Extract the [x, y] coordinate from the center of the cell holding the provided text.  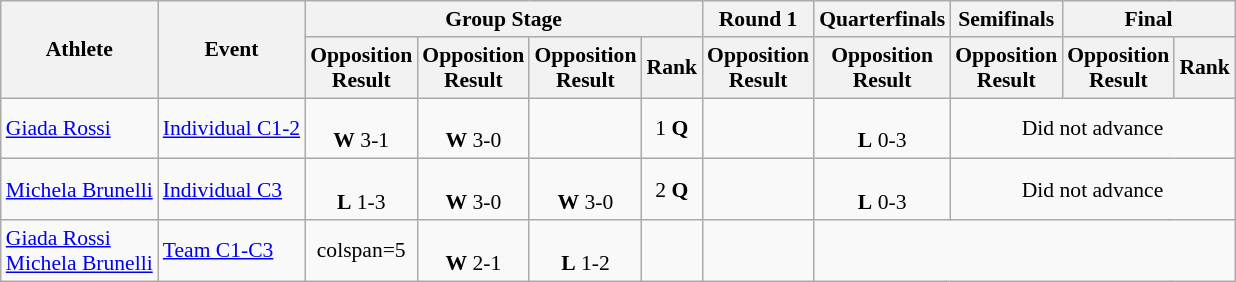
W 2-1 [473, 250]
Semifinals [1006, 19]
2 Q [672, 190]
Round 1 [758, 19]
colspan=5 [361, 250]
1 Q [672, 128]
L 1-3 [361, 190]
Team C1-C3 [232, 250]
L 1-2 [585, 250]
Quarterfinals [882, 19]
W 3-1 [361, 128]
Group Stage [504, 19]
Giada RossiMichela Brunelli [80, 250]
Michela Brunelli [80, 190]
Individual C3 [232, 190]
Final [1148, 19]
Individual C1-2 [232, 128]
Event [232, 50]
Athlete [80, 50]
Giada Rossi [80, 128]
